Capture the cell that displays the provided text and extract its [X, Y] central coordinate. 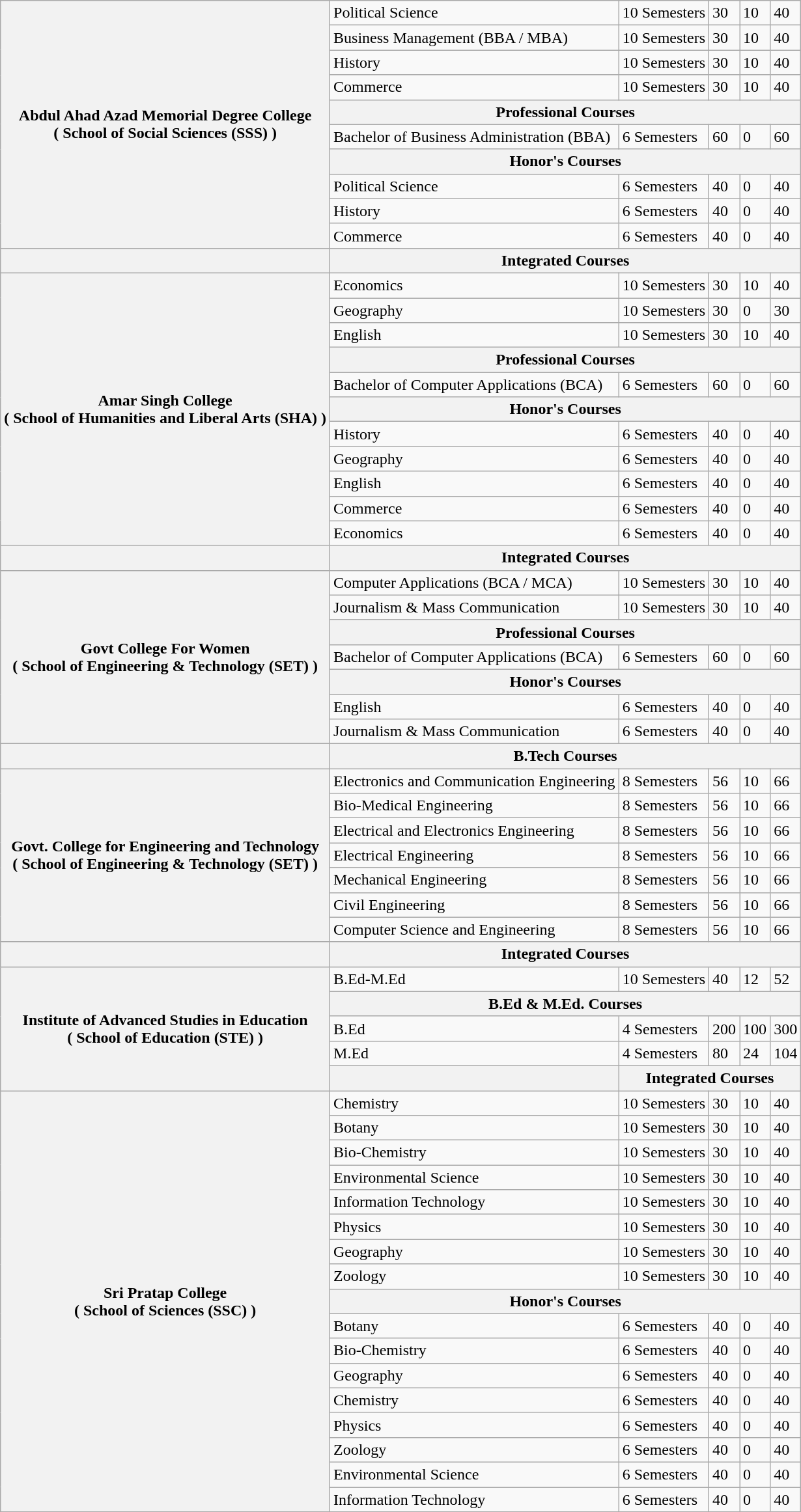
Electronics and Communication Engineering [475, 781]
Electrical Engineering [475, 855]
Mechanical Engineering [475, 880]
Institute of Advanced Studies in Education( School of Education (STE) ) [165, 1028]
Govt. College for Engineering and Technology( School of Engineering & Technology (SET) ) [165, 855]
200 [724, 1028]
Abdul Ahad Azad Memorial Degree College( School of Social Sciences (SSS) ) [165, 125]
Govt College For Women( School of Engineering & Technology (SET) ) [165, 657]
52 [785, 979]
Electrical and Electronics Engineering [475, 831]
300 [785, 1028]
Business Management (BBA / MBA) [475, 38]
12 [755, 979]
80 [724, 1053]
Civil Engineering [475, 905]
Computer Applications (BCA / MCA) [475, 583]
Sri Pratap College( School of Sciences (SSC) ) [165, 1302]
104 [785, 1053]
24 [755, 1053]
B.Ed-M.Ed [475, 979]
M.Ed [475, 1053]
Bachelor of Business Administration (BBA) [475, 137]
100 [755, 1028]
B.Ed [475, 1028]
Amar Singh College( School of Humanities and Liberal Arts (SHA) ) [165, 409]
Bio-Medical Engineering [475, 806]
Computer Science and Engineering [475, 929]
B.Ed & M.Ed. Courses [565, 1004]
B.Tech Courses [565, 756]
